Return the [X, Y] coordinate for the center point of the cell that contains the specified text.  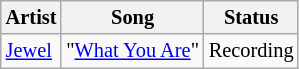
Artist [32, 17]
Song [132, 17]
Status [252, 17]
"What You Are" [132, 51]
Jewel [32, 51]
Recording [252, 51]
